Capture the cell that displays the provided text and extract its [x, y] central coordinate. 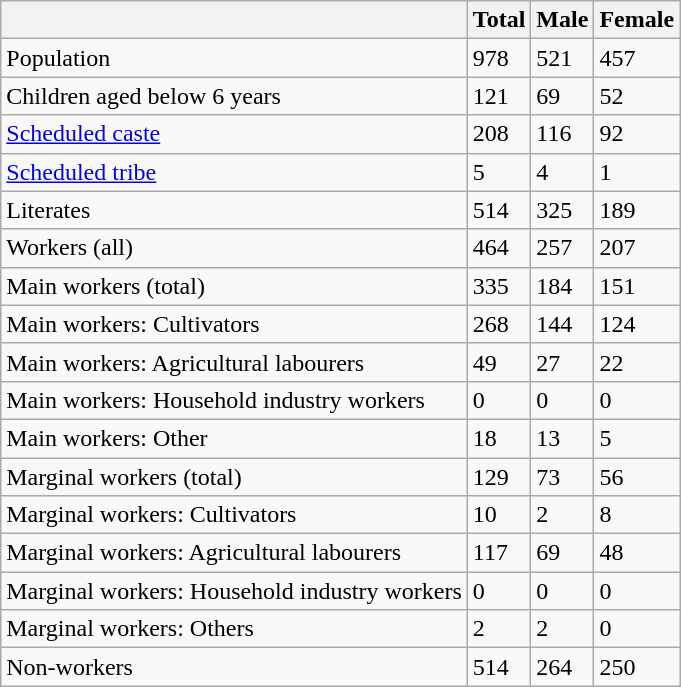
49 [499, 362]
Female [637, 20]
Children aged below 6 years [234, 96]
Workers (all) [234, 248]
Main workers (total) [234, 286]
151 [637, 286]
Marginal workers: Others [234, 629]
129 [499, 477]
27 [562, 362]
144 [562, 324]
Literates [234, 210]
18 [499, 438]
Main workers: Agricultural labourers [234, 362]
250 [637, 667]
457 [637, 58]
121 [499, 96]
335 [499, 286]
73 [562, 477]
189 [637, 210]
92 [637, 134]
257 [562, 248]
8 [637, 515]
116 [562, 134]
Main workers: Other [234, 438]
464 [499, 248]
268 [499, 324]
117 [499, 553]
264 [562, 667]
Marginal workers: Cultivators [234, 515]
207 [637, 248]
4 [562, 172]
521 [562, 58]
Total [499, 20]
Main workers: Cultivators [234, 324]
48 [637, 553]
Marginal workers (total) [234, 477]
Marginal workers: Agricultural labourers [234, 553]
Population [234, 58]
13 [562, 438]
184 [562, 286]
978 [499, 58]
56 [637, 477]
124 [637, 324]
Male [562, 20]
Main workers: Household industry workers [234, 400]
Scheduled caste [234, 134]
208 [499, 134]
325 [562, 210]
Marginal workers: Household industry workers [234, 591]
52 [637, 96]
22 [637, 362]
1 [637, 172]
Non-workers [234, 667]
10 [499, 515]
Scheduled tribe [234, 172]
